Determine the (x, y) coordinate at the center of the cell enclosing the given text.  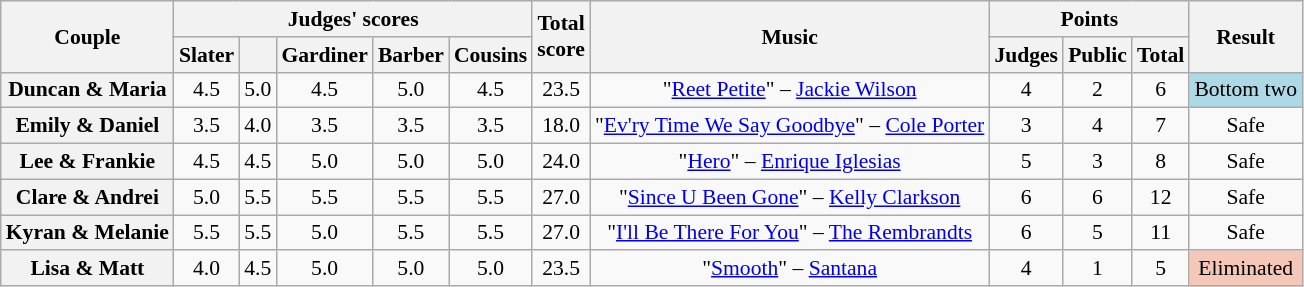
Barber (411, 55)
2 (1098, 90)
Judges (1026, 55)
"I'll Be There For You" – The Rembrandts (790, 233)
12 (1160, 197)
"Reet Petite" – Jackie Wilson (790, 90)
18.0 (561, 126)
Judges' scores (353, 19)
Public (1098, 55)
Result (1246, 36)
Clare & Andrei (88, 197)
Gardiner (324, 55)
Bottom two (1246, 90)
Couple (88, 36)
Eliminated (1246, 269)
Lee & Frankie (88, 162)
"Smooth" – Santana (790, 269)
7 (1160, 126)
Cousins (490, 55)
1 (1098, 269)
Slater (206, 55)
Lisa & Matt (88, 269)
Emily & Daniel (88, 126)
Totalscore (561, 36)
Total (1160, 55)
"Ev'ry Time We Say Goodbye" – Cole Porter (790, 126)
24.0 (561, 162)
"Since U Been Gone" – Kelly Clarkson (790, 197)
"Hero" – Enrique Iglesias (790, 162)
Points (1089, 19)
Duncan & Maria (88, 90)
Kyran & Melanie (88, 233)
8 (1160, 162)
11 (1160, 233)
Music (790, 36)
